Find where the given text appears and provide that cell's center as (X, Y) coordinate. 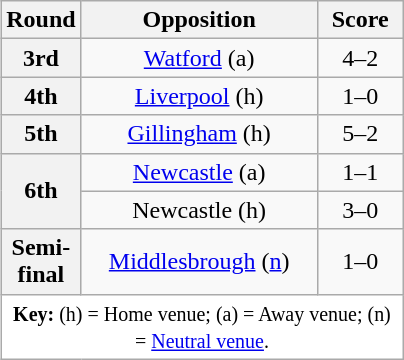
Semi-final (41, 262)
5th (41, 134)
Key: (h) = Home venue; (a) = Away venue; (n) = Neutral venue. (202, 326)
Newcastle (a) (199, 172)
Gillingham (h) (199, 134)
Round (41, 20)
1–1 (360, 172)
Score (360, 20)
5–2 (360, 134)
3–0 (360, 210)
Watford (a) (199, 58)
Liverpool (h) (199, 96)
6th (41, 191)
Opposition (199, 20)
4–2 (360, 58)
Newcastle (h) (199, 210)
3rd (41, 58)
Middlesbrough (n) (199, 262)
4th (41, 96)
